Return [X, Y] of the center of cell containing provided text 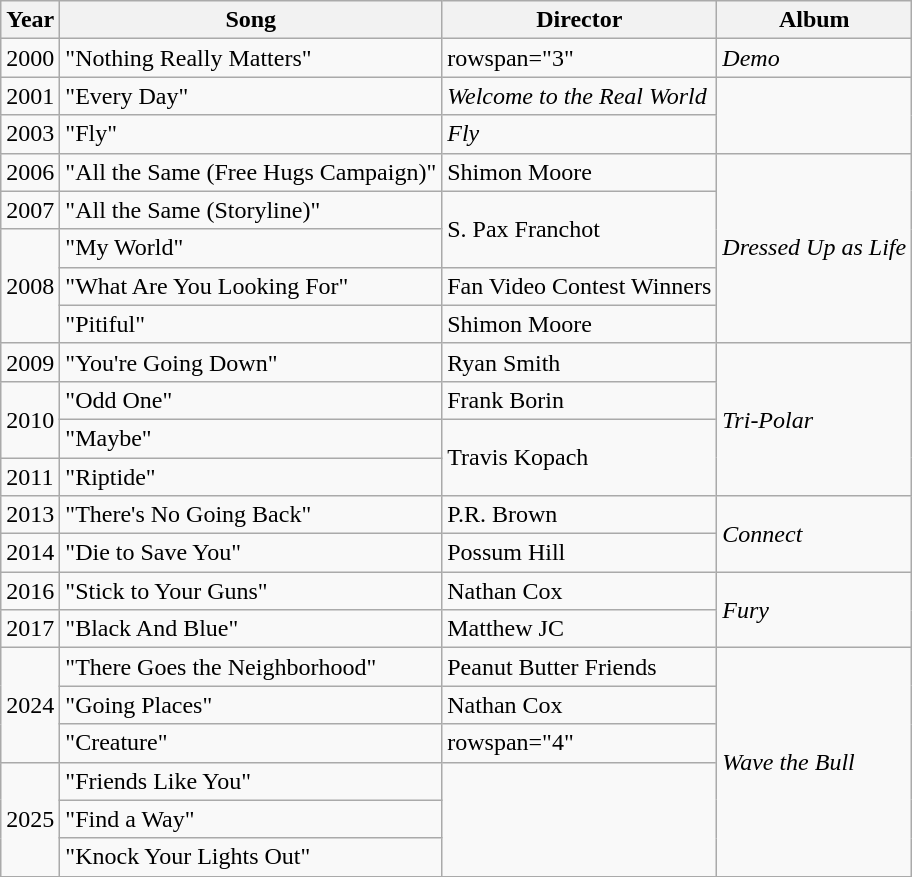
"All the Same (Free Hugs Campaign)" [251, 172]
"Every Day" [251, 96]
Year [30, 20]
2003 [30, 134]
"Maybe" [251, 438]
Connect [814, 534]
2008 [30, 286]
"Black And Blue" [251, 629]
"Die to Save You" [251, 553]
2001 [30, 96]
"Pitiful" [251, 324]
Peanut Butter Friends [580, 667]
2024 [30, 705]
rowspan="4" [580, 743]
"Knock Your Lights Out" [251, 857]
2017 [30, 629]
S. Pax Franchot [580, 229]
2013 [30, 515]
Fan Video Contest Winners [580, 286]
2016 [30, 591]
Song [251, 20]
2000 [30, 58]
"Friends Like You" [251, 781]
"Creature" [251, 743]
Tri-Polar [814, 419]
2011 [30, 477]
"My World" [251, 248]
2014 [30, 553]
"Nothing Really Matters" [251, 58]
Travis Kopach [580, 457]
2007 [30, 210]
"Find a Way" [251, 819]
Frank Borin [580, 400]
"You're Going Down" [251, 362]
Ryan Smith [580, 362]
"Odd One" [251, 400]
P.R. Brown [580, 515]
Wave the Bull [814, 762]
Matthew JC [580, 629]
Welcome to the Real World [580, 96]
"Stick to Your Guns" [251, 591]
2006 [30, 172]
"Fly" [251, 134]
"There's No Going Back" [251, 515]
"There Goes the Neighborhood" [251, 667]
"Riptide" [251, 477]
Fly [580, 134]
"Going Places" [251, 705]
2010 [30, 419]
"All the Same (Storyline)" [251, 210]
Dressed Up as Life [814, 248]
Fury [814, 610]
Album [814, 20]
Director [580, 20]
2009 [30, 362]
"What Are You Looking For" [251, 286]
2025 [30, 819]
rowspan="3" [580, 58]
Possum Hill [580, 553]
Demo [814, 58]
